Capture the cell that displays the provided text and extract its [X, Y] central coordinate. 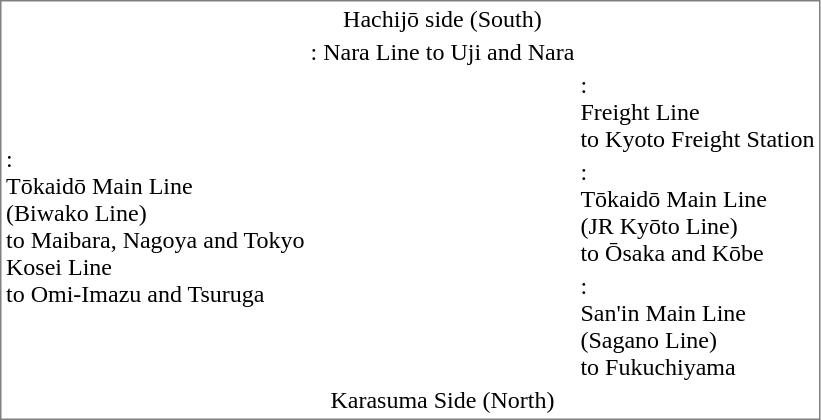
:San'in Main Line(Sagano Line)to Fukuchiyama [698, 328]
: Nara Line to Uji and Nara [442, 53]
Hachijō side (South) [442, 19]
:Tōkaidō Main Line(JR Kyōto Line)to Ōsaka and Kōbe [698, 214]
Karasuma Side (North) [442, 401]
:Freight Lineto Kyoto Freight Station [698, 112]
:Tōkaidō Main Line(Biwako Line)to Maibara, Nagoya and TokyoKosei Lineto Omi-Imazu and Tsuruga [154, 226]
